Detect which cell encompasses the target text, then output its [x, y] center coordinate. 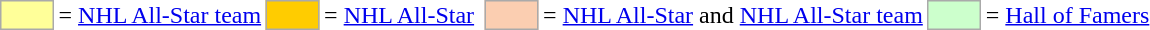
= NHL All-Star team [160, 15]
= NHL All-Star and NHL All-Star team [734, 15]
= NHL All-Star [400, 15]
